Determine the (X, Y) coordinate at the center of the cell enclosing the given text.  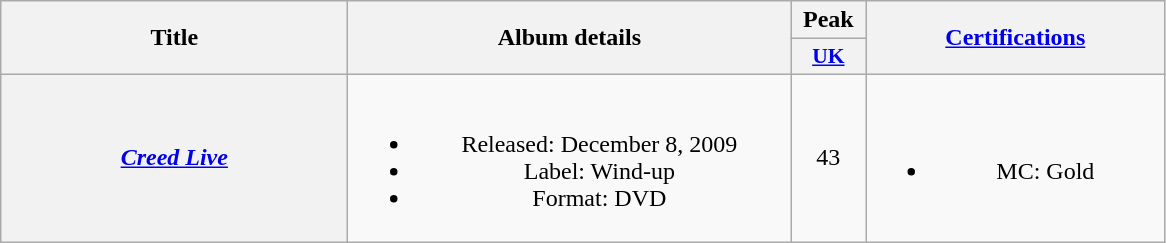
Title (174, 38)
Album details (570, 38)
UK (828, 57)
Creed Live (174, 158)
Peak (828, 20)
Released: December 8, 2009Label: Wind-upFormat: DVD (570, 158)
MC: Gold (1016, 158)
Certifications (1016, 38)
43 (828, 158)
